Determine the [x, y] coordinate at the center of the cell enclosing the given text.  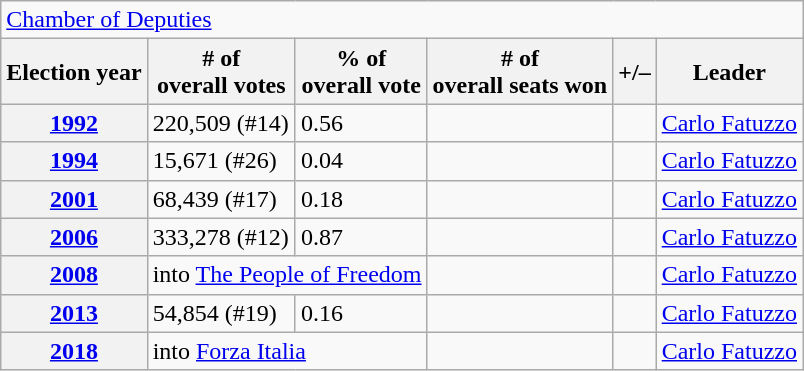
0.18 [361, 199]
54,854 (#19) [221, 313]
220,509 (#14) [221, 123]
into Forza Italia [287, 351]
2006 [74, 237]
2008 [74, 275]
# ofoverall votes [221, 72]
# ofoverall seats won [520, 72]
into The People of Freedom [287, 275]
2001 [74, 199]
333,278 (#12) [221, 237]
+/– [634, 72]
2013 [74, 313]
15,671 (#26) [221, 161]
0.87 [361, 237]
% ofoverall vote [361, 72]
Election year [74, 72]
1992 [74, 123]
68,439 (#17) [221, 199]
Chamber of Deputies [402, 20]
2018 [74, 351]
0.56 [361, 123]
0.04 [361, 161]
1994 [74, 161]
0.16 [361, 313]
Leader [729, 72]
